Pinpoint the cell where the given text exists, returning its (X, Y) midpoint coordinate. 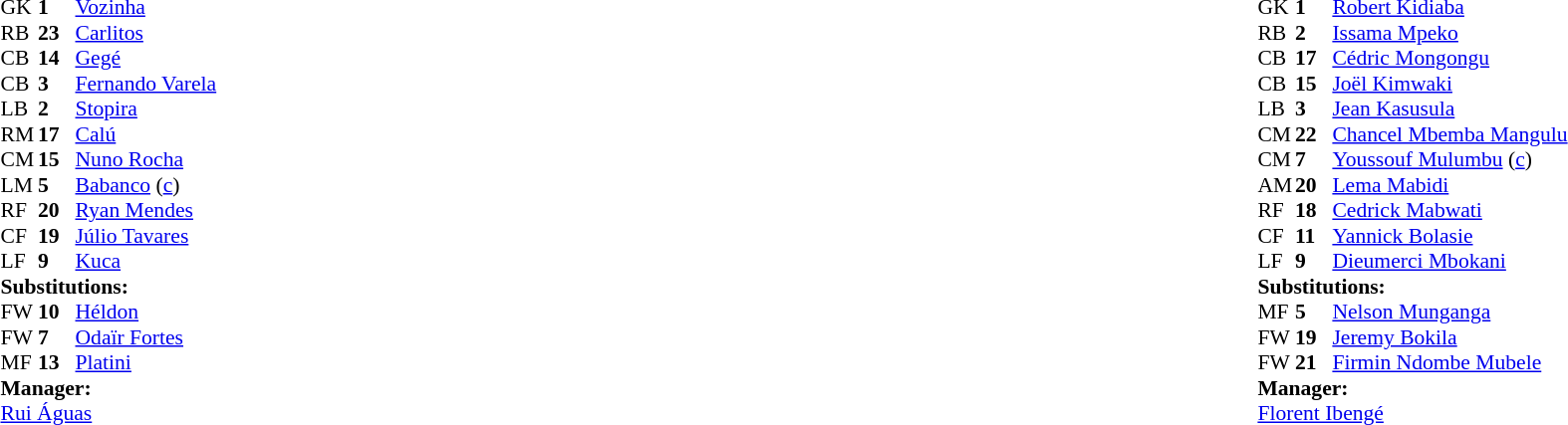
Jeremy Bokila (1449, 337)
LM (19, 185)
Platini (146, 363)
AM (1276, 185)
Cedrick Mabwati (1449, 210)
Joël Kimwaki (1449, 84)
Youssouf Mulumbu (c) (1449, 160)
13 (57, 363)
Carlitos (146, 33)
Babanco (c) (146, 185)
Nuno Rocha (146, 160)
Cédric Mongongu (1449, 59)
Nelson Munganga (1449, 312)
Calú (146, 134)
Stopira (146, 108)
21 (1314, 363)
Yannick Bolasie (1449, 236)
Firmin Ndombe Mubele (1449, 363)
Dieumerci Mbokani (1449, 262)
Gegé (146, 59)
RM (19, 134)
18 (1314, 210)
14 (57, 59)
Héldon (146, 312)
Issama Mpeko (1449, 33)
23 (57, 33)
22 (1314, 134)
Odaïr Fortes (146, 337)
Kuca (146, 262)
Lema Mabidi (1449, 185)
11 (1314, 236)
10 (57, 312)
Ryan Mendes (146, 210)
Chancel Mbemba Mangulu (1449, 134)
Júlio Tavares (146, 236)
Fernando Varela (146, 84)
Jean Kasusula (1449, 108)
